Search for the cell housing the specified text and yield its [X, Y] center coordinate. 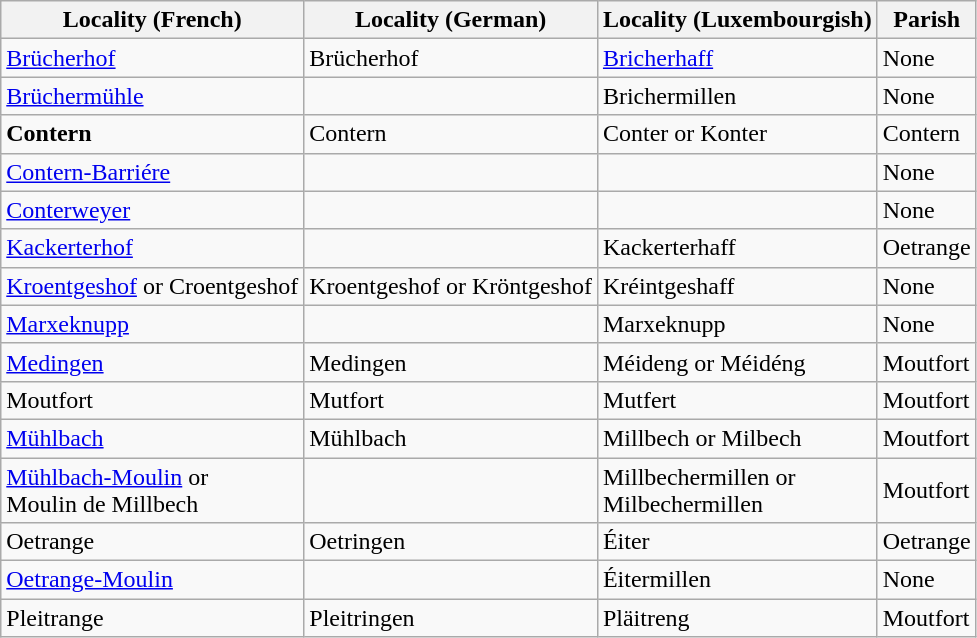
Kroentgeshof or Croentgeshof [152, 286]
Mühlbach-Moulin orMoulin de Millbech [152, 490]
Mutfort [451, 400]
Kackerterhof [152, 248]
Parish [926, 20]
Méideng or Méidéng [737, 362]
Bricherhaff [737, 58]
Kackerterhaff [737, 248]
Pleitringen [451, 618]
Mutfert [737, 400]
Locality (German) [451, 20]
Brüchermühle [152, 96]
Locality (French) [152, 20]
Kroentgeshof or Kröntgeshof [451, 286]
Conterweyer [152, 210]
Brichermillen [737, 96]
Éitermillen [737, 580]
Millbechermillen orMilbechermillen [737, 490]
Millbech or Milbech [737, 438]
Kréintgeshaff [737, 286]
Locality (Luxembourgish) [737, 20]
Oetringen [451, 542]
Pleitrange [152, 618]
Pläitreng [737, 618]
Éiter [737, 542]
Conter or Konter [737, 134]
Contern-Barriére [152, 172]
Oetrange-Moulin [152, 580]
